Provide the (x, y) coordinate of the cell's center where the given text is located.  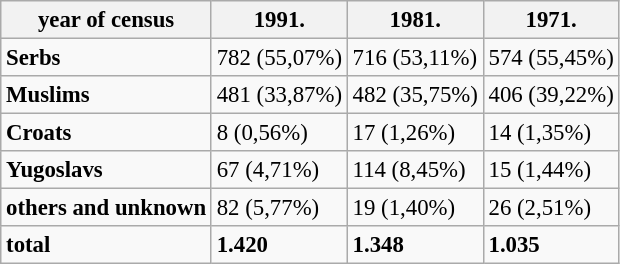
Muslims (106, 95)
406 (39,22%) (551, 95)
574 (55,45%) (551, 58)
481 (33,87%) (279, 95)
1.348 (415, 245)
26 (2,51%) (551, 208)
82 (5,77%) (279, 208)
67 (4,71%) (279, 170)
15 (1,44%) (551, 170)
482 (35,75%) (415, 95)
Serbs (106, 58)
others and unknown (106, 208)
17 (1,26%) (415, 133)
1971. (551, 20)
total (106, 245)
1.035 (551, 245)
716 (53,11%) (415, 58)
1.420 (279, 245)
114 (8,45%) (415, 170)
8 (0,56%) (279, 133)
782 (55,07%) (279, 58)
19 (1,40%) (415, 208)
1981. (415, 20)
Croats (106, 133)
Yugoslavs (106, 170)
1991. (279, 20)
14 (1,35%) (551, 133)
year of census (106, 20)
